Scan for the cell matching the given text and deliver its (x, y) coordinate at center. 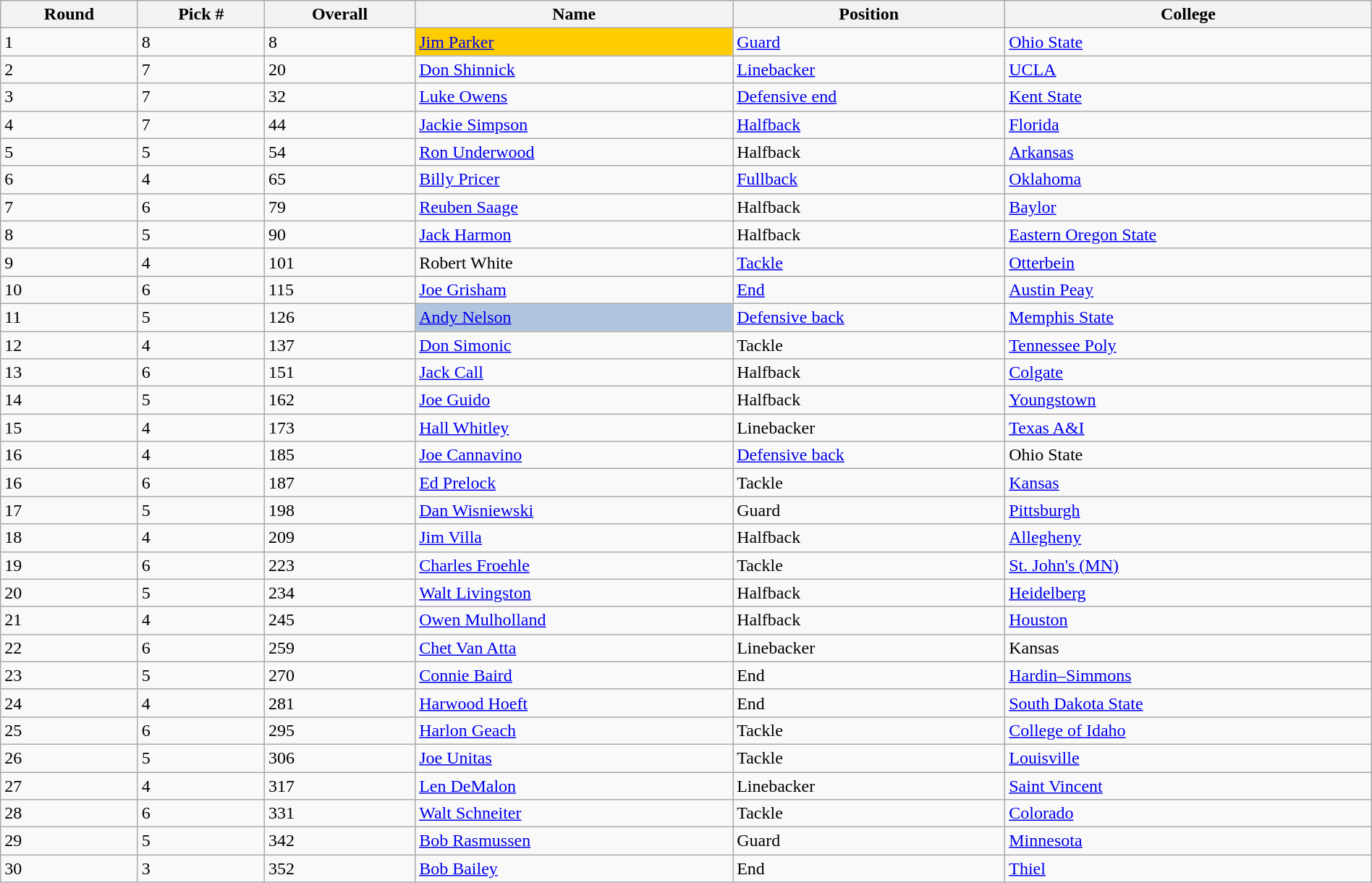
15 (69, 428)
Joe Guido (575, 400)
187 (339, 483)
151 (339, 373)
Bob Rasmussen (575, 841)
Minnesota (1188, 841)
137 (339, 345)
Saint Vincent (1188, 785)
Memphis State (1188, 317)
317 (339, 785)
173 (339, 428)
Austin Peay (1188, 290)
Charles Froehle (575, 565)
10 (69, 290)
Joe Grisham (575, 290)
Defensive end (869, 97)
13 (69, 373)
295 (339, 730)
352 (339, 869)
St. John's (MN) (1188, 565)
Houston (1188, 620)
12 (69, 345)
Robert White (575, 262)
Joe Unitas (575, 758)
College (1188, 14)
14 (69, 400)
Walt Schneiter (575, 814)
Harlon Geach (575, 730)
1 (69, 42)
Don Shinnick (575, 69)
18 (69, 538)
Luke Owens (575, 97)
Joe Cannavino (575, 455)
Tennessee Poly (1188, 345)
Texas A&I (1188, 428)
Walt Livingston (575, 593)
Thiel (1188, 869)
Andy Nelson (575, 317)
21 (69, 620)
28 (69, 814)
44 (339, 124)
Arkansas (1188, 152)
Louisville (1188, 758)
101 (339, 262)
54 (339, 152)
Colorado (1188, 814)
Oklahoma (1188, 179)
Don Simonic (575, 345)
Round (69, 14)
Florida (1188, 124)
24 (69, 703)
Heidelberg (1188, 593)
South Dakota State (1188, 703)
Harwood Hoeft (575, 703)
19 (69, 565)
22 (69, 648)
11 (69, 317)
342 (339, 841)
Len DeMalon (575, 785)
223 (339, 565)
Pittsburgh (1188, 510)
234 (339, 593)
185 (339, 455)
65 (339, 179)
79 (339, 207)
Ron Underwood (575, 152)
Overall (339, 14)
Kent State (1188, 97)
Jackie Simpson (575, 124)
115 (339, 290)
281 (339, 703)
29 (69, 841)
Hall Whitley (575, 428)
Eastern Oregon State (1188, 235)
Name (575, 14)
Hardin–Simmons (1188, 675)
Otterbein (1188, 262)
Pick # (201, 14)
306 (339, 758)
Connie Baird (575, 675)
162 (339, 400)
Owen Mulholland (575, 620)
23 (69, 675)
Jack Harmon (575, 235)
Baylor (1188, 207)
Dan Wisniewski (575, 510)
245 (339, 620)
198 (339, 510)
Bob Bailey (575, 869)
27 (69, 785)
270 (339, 675)
College of Idaho (1188, 730)
331 (339, 814)
90 (339, 235)
UCLA (1188, 69)
Jim Villa (575, 538)
259 (339, 648)
30 (69, 869)
Position (869, 14)
126 (339, 317)
9 (69, 262)
Chet Van Atta (575, 648)
209 (339, 538)
2 (69, 69)
Ed Prelock (575, 483)
Jack Call (575, 373)
32 (339, 97)
Jim Parker (575, 42)
Fullback (869, 179)
Allegheny (1188, 538)
25 (69, 730)
Billy Pricer (575, 179)
26 (69, 758)
Reuben Saage (575, 207)
Youngstown (1188, 400)
17 (69, 510)
Colgate (1188, 373)
